Output the [X, Y] coordinate of the center of the cell containing the given text.  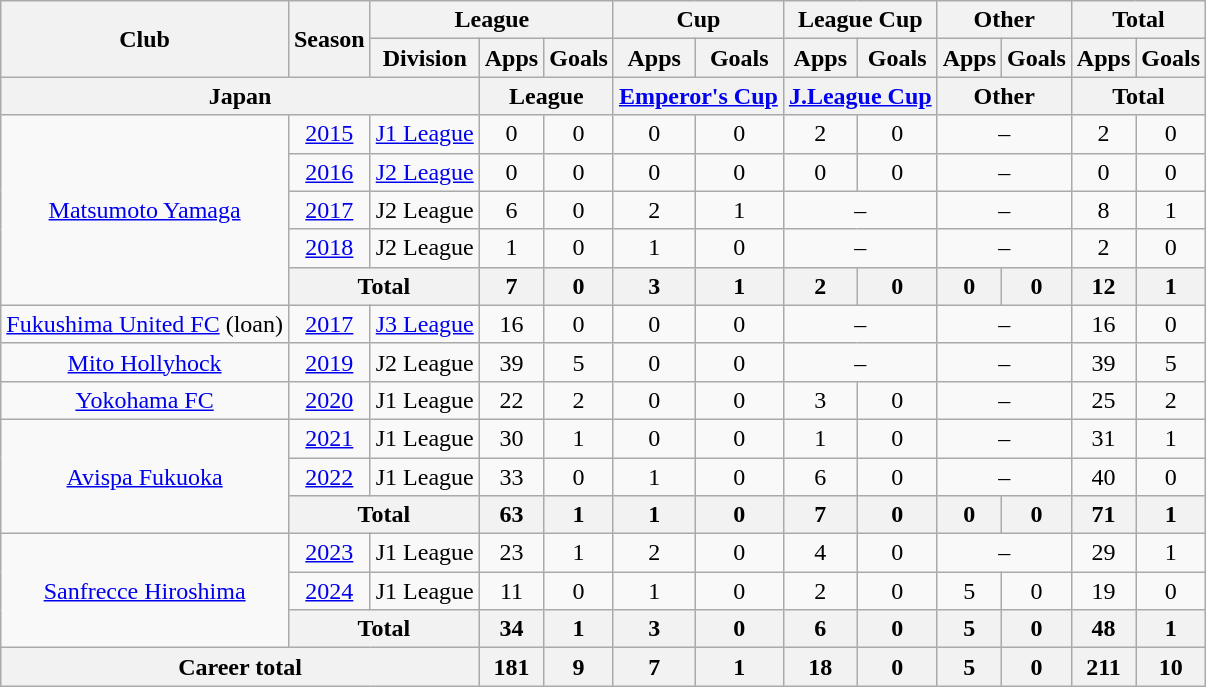
Japan [240, 96]
8 [1103, 210]
22 [511, 400]
2020 [329, 400]
19 [1103, 591]
Matsumoto Yamaga [145, 210]
63 [511, 515]
Cup [698, 20]
211 [1103, 667]
2023 [329, 553]
71 [1103, 515]
Sanfrecce Hiroshima [145, 591]
2021 [329, 438]
18 [820, 667]
48 [1103, 629]
30 [511, 438]
23 [511, 553]
2024 [329, 591]
Avispa Fukuoka [145, 476]
9 [579, 667]
League Cup [860, 20]
4 [820, 553]
Division [424, 58]
181 [511, 667]
11 [511, 591]
2022 [329, 477]
33 [511, 477]
2016 [329, 172]
J.League Cup [860, 96]
Club [145, 39]
2019 [329, 362]
31 [1103, 438]
25 [1103, 400]
Emperor's Cup [698, 96]
2018 [329, 248]
Fukushima United FC (loan) [145, 324]
29 [1103, 553]
40 [1103, 477]
10 [1171, 667]
Season [329, 39]
12 [1103, 286]
J3 League [424, 324]
Yokohama FC [145, 400]
Career total [240, 667]
Mito Hollyhock [145, 362]
34 [511, 629]
2015 [329, 134]
